Locate the cell with the specified text and output its (X, Y) center coordinate. 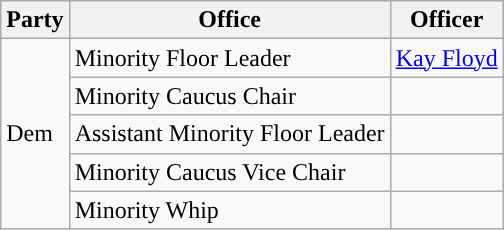
Office (230, 20)
Minority Caucus Chair (230, 96)
Officer (446, 20)
Party (35, 20)
Kay Floyd (446, 58)
Minority Floor Leader (230, 58)
Dem (35, 134)
Minority Whip (230, 210)
Assistant Minority Floor Leader (230, 134)
Minority Caucus Vice Chair (230, 172)
